Provide the [X, Y] coordinate of the cell's center where the given text is located.  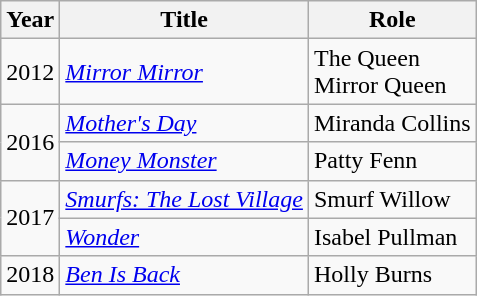
2018 [30, 275]
Year [30, 20]
Miranda Collins [392, 123]
Ben Is Back [184, 275]
Title [184, 20]
Role [392, 20]
Mirror Mirror [184, 72]
2016 [30, 142]
Mother's Day [184, 123]
Holly Burns [392, 275]
Isabel Pullman [392, 237]
The QueenMirror Queen [392, 72]
Smurfs: The Lost Village [184, 199]
Wonder [184, 237]
2012 [30, 72]
Smurf Willow [392, 199]
Patty Fenn [392, 161]
Money Monster [184, 161]
2017 [30, 218]
